From the cell containing the given text, extract its center point as (X, Y) coordinate. 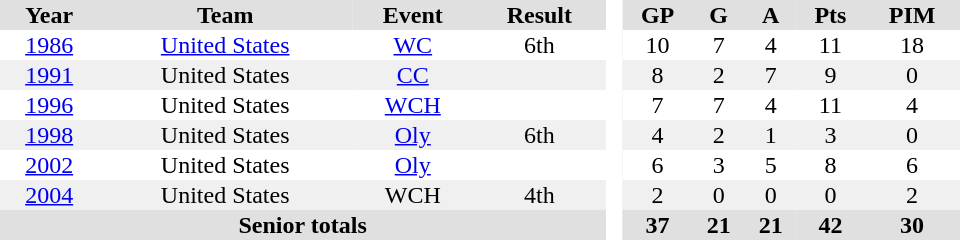
A (771, 15)
1996 (49, 105)
2004 (49, 195)
1 (771, 135)
9 (830, 75)
Year (49, 15)
GP (658, 15)
1998 (49, 135)
42 (830, 225)
Team (225, 15)
G (719, 15)
PIM (912, 15)
1986 (49, 45)
37 (658, 225)
WC (412, 45)
Senior totals (302, 225)
5 (771, 165)
CC (412, 75)
18 (912, 45)
10 (658, 45)
4th (540, 195)
Pts (830, 15)
30 (912, 225)
1991 (49, 75)
Result (540, 15)
2002 (49, 165)
Event (412, 15)
